Return [x, y] of the center of cell containing provided text 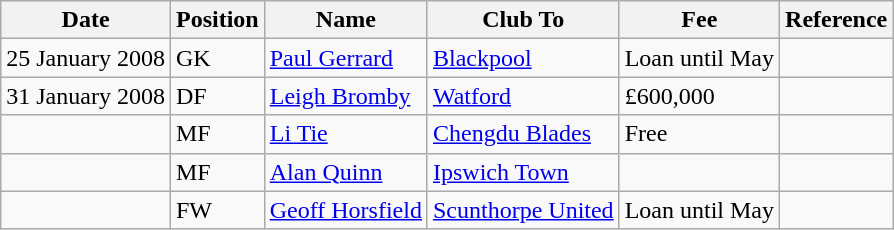
Club To [523, 20]
Position [217, 20]
25 January 2008 [86, 58]
Blackpool [523, 58]
Name [346, 20]
DF [217, 96]
FW [217, 210]
Leigh Bromby [346, 96]
31 January 2008 [86, 96]
Paul Gerrard [346, 58]
£600,000 [699, 96]
Chengdu Blades [523, 134]
Alan Quinn [346, 172]
Geoff Horsfield [346, 210]
GK [217, 58]
Ipswich Town [523, 172]
Li Tie [346, 134]
Scunthorpe United [523, 210]
Fee [699, 20]
Free [699, 134]
Date [86, 20]
Reference [836, 20]
Watford [523, 96]
